For the text-containing cell, return its midpoint in [x, y] coordinate format. 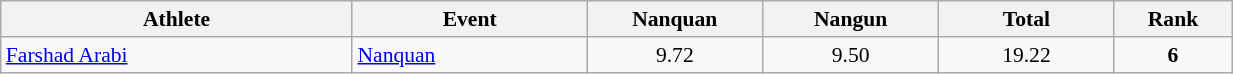
Total [1027, 19]
Rank [1172, 19]
6 [1172, 55]
9.72 [675, 55]
Event [469, 19]
19.22 [1027, 55]
Athlete [177, 19]
Farshad Arabi [177, 55]
9.50 [851, 55]
Nangun [851, 19]
